Detect which cell encompasses the target text, then output its [X, Y] center coordinate. 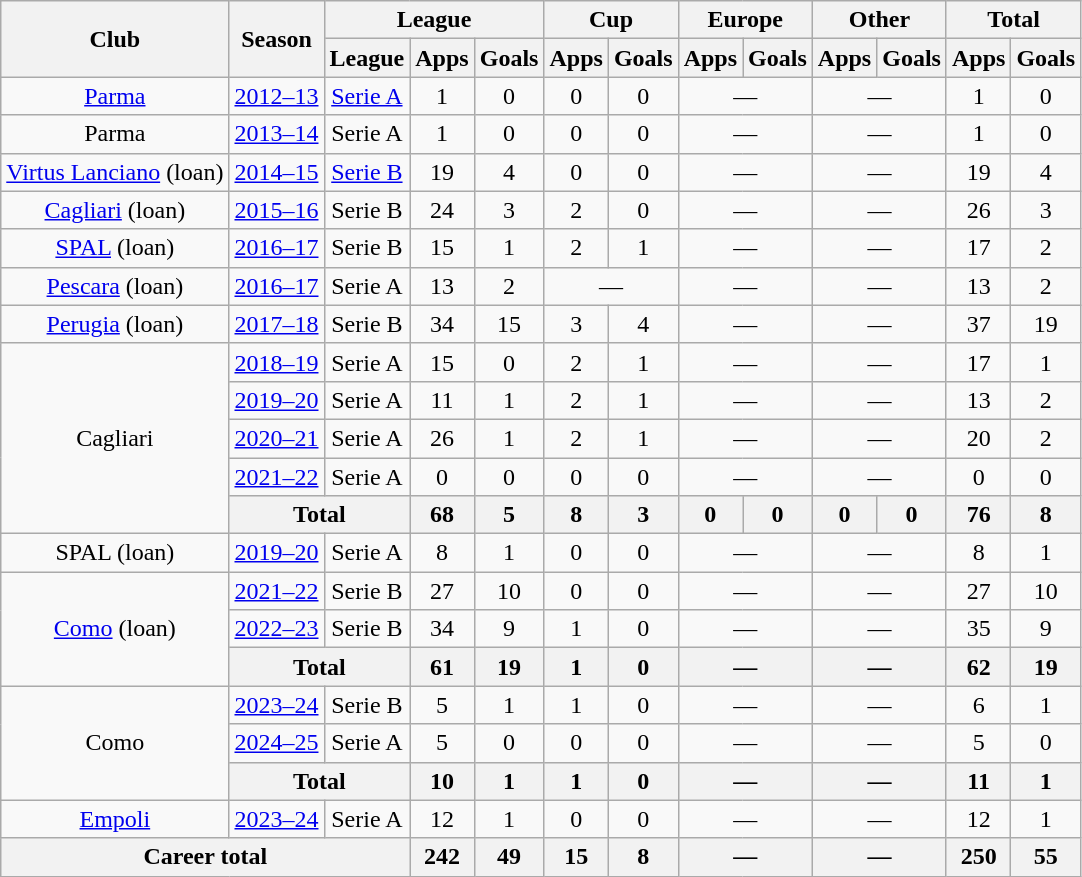
Perugia (loan) [115, 324]
242 [442, 857]
2020–21 [276, 438]
24 [442, 210]
2012–13 [276, 96]
2018–19 [276, 362]
Cagliari (loan) [115, 210]
Como (loan) [115, 629]
2014–15 [276, 172]
Season [276, 39]
68 [442, 515]
Europe [745, 20]
2017–18 [276, 324]
2024–25 [276, 743]
76 [978, 515]
35 [978, 629]
Virtus Lanciano (loan) [115, 172]
250 [978, 857]
Other [879, 20]
Cagliari [115, 438]
55 [1046, 857]
61 [442, 667]
6 [978, 705]
Empoli [115, 819]
37 [978, 324]
Club [115, 39]
2013–14 [276, 134]
62 [978, 667]
2015–16 [276, 210]
Cup [611, 20]
49 [509, 857]
Pescara (loan) [115, 286]
Career total [206, 857]
20 [978, 438]
Como [115, 743]
2022–23 [276, 629]
